For the text-containing cell, return its midpoint in (x, y) coordinate format. 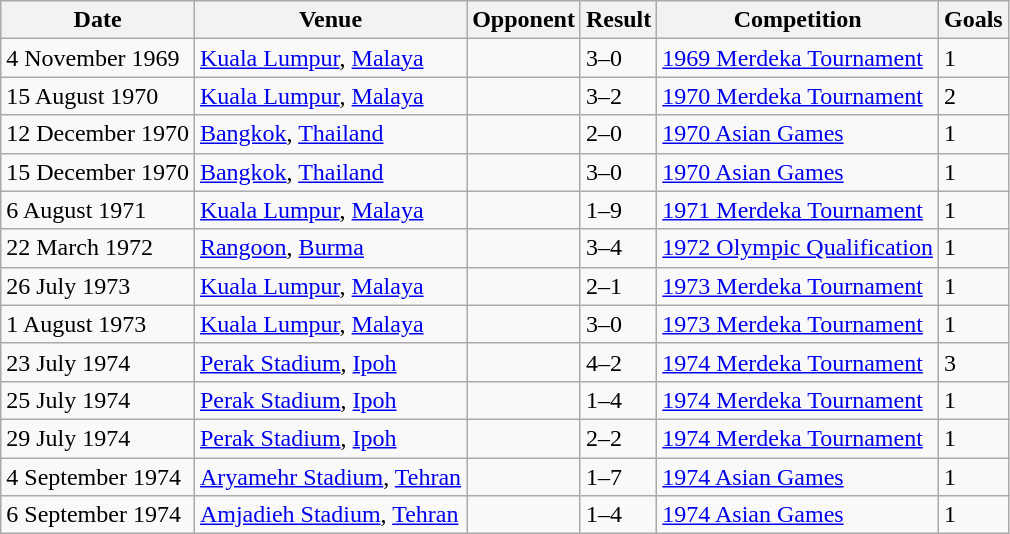
22 March 1972 (98, 248)
Aryamehr Stadium, Tehran (330, 477)
Date (98, 20)
4 November 1969 (98, 58)
29 July 1974 (98, 438)
1972 Olympic Qualification (798, 248)
1971 Merdeka Tournament (798, 210)
26 July 1973 (98, 286)
Goals (973, 20)
Opponent (524, 20)
2–0 (618, 134)
1 August 1973 (98, 324)
2–2 (618, 438)
Result (618, 20)
1–9 (618, 210)
Venue (330, 20)
15 August 1970 (98, 96)
2–1 (618, 286)
6 August 1971 (98, 210)
15 December 1970 (98, 172)
23 July 1974 (98, 362)
6 September 1974 (98, 515)
25 July 1974 (98, 400)
12 December 1970 (98, 134)
3–2 (618, 96)
Amjadieh Stadium, Tehran (330, 515)
1970 Merdeka Tournament (798, 96)
4 September 1974 (98, 477)
2 (973, 96)
1–7 (618, 477)
3–4 (618, 248)
1969 Merdeka Tournament (798, 58)
4–2 (618, 362)
3 (973, 362)
Rangoon, Burma (330, 248)
Competition (798, 20)
